From the cell containing the given text, extract its center point as (X, Y) coordinate. 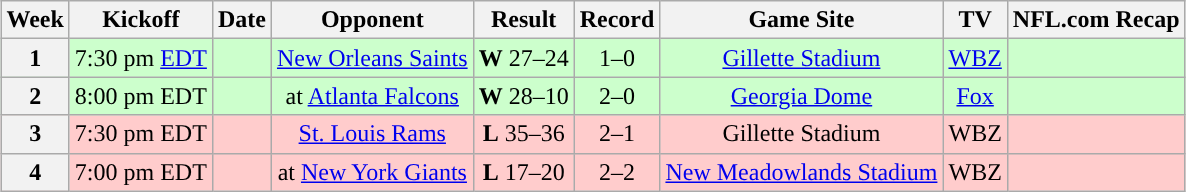
St. Louis Rams (372, 134)
2–1 (617, 134)
W 27–24 (524, 58)
New Orleans Saints (372, 58)
Opponent (372, 20)
Kickoff (140, 20)
Date (242, 20)
2–2 (617, 172)
1–0 (617, 58)
L 35–36 (524, 134)
3 (35, 134)
2 (35, 96)
Record (617, 20)
NFL.com Recap (1096, 20)
7:00 pm EDT (140, 172)
8:00 pm EDT (140, 96)
Result (524, 20)
Game Site (802, 20)
1 (35, 58)
4 (35, 172)
2–0 (617, 96)
Fox (975, 96)
at New York Giants (372, 172)
L 17–20 (524, 172)
New Meadowlands Stadium (802, 172)
at Atlanta Falcons (372, 96)
W 28–10 (524, 96)
Georgia Dome (802, 96)
TV (975, 20)
Week (35, 20)
